Determine the (X, Y) coordinate at the center of the cell enclosing the given text.  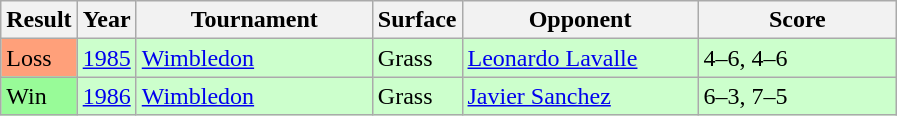
1986 (106, 96)
Tournament (254, 20)
Year (106, 20)
Score (798, 20)
Surface (417, 20)
4–6, 4–6 (798, 58)
Opponent (580, 20)
Result (39, 20)
6–3, 7–5 (798, 96)
Leonardo Lavalle (580, 58)
Win (39, 96)
Loss (39, 58)
1985 (106, 58)
Javier Sanchez (580, 96)
